For the text-containing cell, return its midpoint in (x, y) coordinate format. 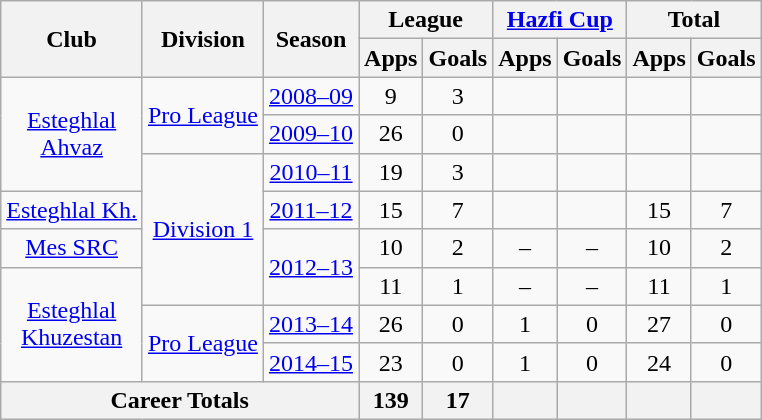
Hazfi Cup (560, 20)
23 (391, 362)
19 (391, 172)
Career Totals (180, 400)
Total (694, 20)
Division (202, 39)
Season (310, 39)
139 (391, 400)
League (426, 20)
2009–10 (310, 134)
2013–14 (310, 324)
2014–15 (310, 362)
17 (458, 400)
2012–13 (310, 267)
2011–12 (310, 210)
EsteghlalAhvaz (72, 134)
EsteghlalKhuzestan (72, 324)
Esteghlal Kh. (72, 210)
24 (659, 362)
Mes SRC (72, 248)
2008–09 (310, 96)
Division 1 (202, 229)
27 (659, 324)
9 (391, 96)
Club (72, 39)
2010–11 (310, 172)
